Extract the (X, Y) coordinate from the center of the cell holding the provided text.  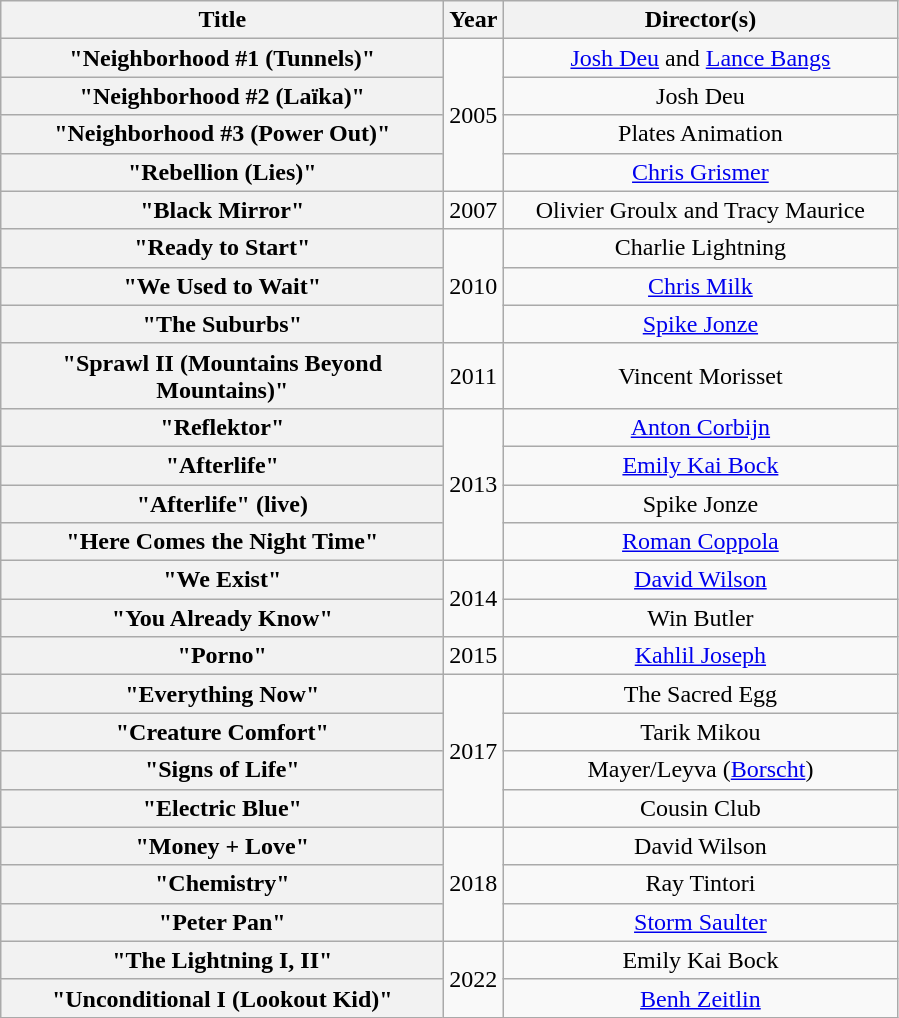
2014 (474, 599)
"Creature Comfort" (222, 732)
Anton Corbijn (700, 427)
"We Exist" (222, 580)
2017 (474, 751)
"You Already Know" (222, 618)
Josh Deu and Lance Bangs (700, 58)
"Reflektor" (222, 427)
"Unconditional I (Lookout Kid)" (222, 998)
Chris Grismer (700, 172)
"Afterlife" (live) (222, 503)
2013 (474, 484)
"Porno" (222, 656)
"The Suburbs" (222, 324)
Chris Milk (700, 286)
"Neighborhood #3 (Power Out)" (222, 134)
"The Lightning I, II" (222, 960)
"Here Comes the Night Time" (222, 542)
Year (474, 20)
Cousin Club (700, 808)
Tarik Mikou (700, 732)
"Rebellion (Lies)" (222, 172)
Storm Saulter (700, 922)
2007 (474, 210)
The Sacred Egg (700, 694)
"Signs of Life" (222, 770)
"Peter Pan" (222, 922)
2011 (474, 376)
Olivier Groulx and Tracy Maurice (700, 210)
2005 (474, 115)
2022 (474, 979)
Josh Deu (700, 96)
"Neighborhood #2 (Laïka)" (222, 96)
"Ready to Start" (222, 248)
Plates Animation (700, 134)
Charlie Lightning (700, 248)
Vincent Morisset (700, 376)
Title (222, 20)
Win Butler (700, 618)
"Everything Now" (222, 694)
2010 (474, 286)
"Black Mirror" (222, 210)
"Money + Love" (222, 846)
2015 (474, 656)
"Sprawl II (Mountains Beyond Mountains)" (222, 376)
Benh Zeitlin (700, 998)
Roman Coppola (700, 542)
"Electric Blue" (222, 808)
Mayer/Leyva (Borscht) (700, 770)
2018 (474, 884)
Director(s) (700, 20)
"Chemistry" (222, 884)
Kahlil Joseph (700, 656)
Ray Tintori (700, 884)
"We Used to Wait" (222, 286)
"Afterlife" (222, 465)
"Neighborhood #1 (Tunnels)" (222, 58)
